Extract the [x, y] coordinate from the center of the cell holding the provided text.  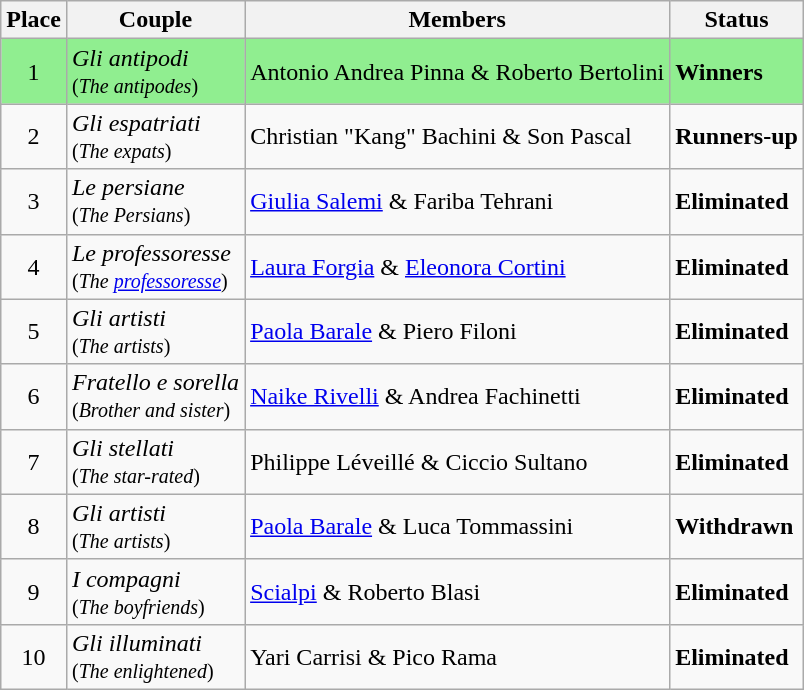
Members [458, 20]
4 [34, 266]
2 [34, 136]
Giulia Salemi & Fariba Tehrani [458, 202]
Scialpi & Roberto Blasi [458, 592]
Gli illuminati(The enlightened) [155, 656]
Withdrawn [737, 526]
Gli stellati(The star-rated) [155, 462]
Le persiane(The Persians) [155, 202]
Yari Carrisi & Pico Rama [458, 656]
10 [34, 656]
Le professoresse(The professoresse) [155, 266]
Christian "Kang" Bachini & Son Pascal [458, 136]
9 [34, 592]
Laura Forgia & Eleonora Cortini [458, 266]
Paola Barale & Piero Filoni [458, 332]
Philippe Léveillé & Ciccio Sultano [458, 462]
Gli antipodi(The antipodes) [155, 72]
6 [34, 396]
1 [34, 72]
Naike Rivelli & Andrea Fachinetti [458, 396]
Winners [737, 72]
7 [34, 462]
Place [34, 20]
Antonio Andrea Pinna & Roberto Bertolini [458, 72]
Paola Barale & Luca Tommassini [458, 526]
8 [34, 526]
Fratello e sorella(Brother and sister) [155, 396]
Status [737, 20]
I compagni(The boyfriends) [155, 592]
Couple [155, 20]
5 [34, 332]
3 [34, 202]
Gli espatriati(The expats) [155, 136]
Runners-up [737, 136]
